Output the [x, y] coordinate of the center of the cell containing the given text.  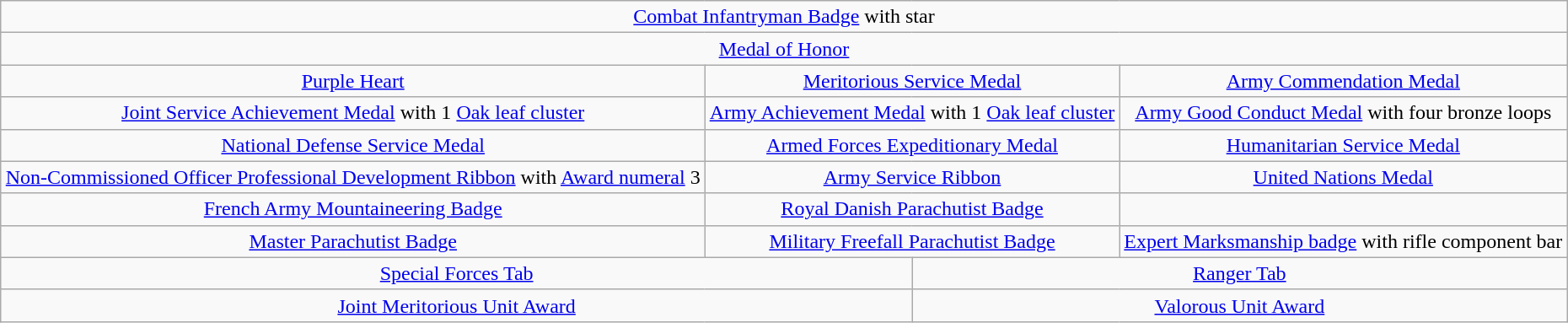
Combat Infantryman Badge with star [784, 17]
National Defense Service Medal [352, 145]
Royal Danish Parachutist Badge [912, 209]
Armed Forces Expeditionary Medal [912, 145]
Meritorious Service Medal [912, 81]
Master Parachutist Badge [352, 241]
Army Achievement Medal with 1 Oak leaf cluster [912, 113]
Army Service Ribbon [912, 177]
Army Good Conduct Medal with four bronze loops [1344, 113]
Army Commendation Medal [1344, 81]
United Nations Medal [1344, 177]
Purple Heart [352, 81]
Valorous Unit Award [1239, 305]
Special Forces Tab [457, 273]
Ranger Tab [1239, 273]
Medal of Honor [784, 49]
Non-Commissioned Officer Professional Development Ribbon with Award numeral 3 [352, 177]
Expert Marksmanship badge with rifle component bar [1344, 241]
Joint Service Achievement Medal with 1 Oak leaf cluster [352, 113]
Military Freefall Parachutist Badge [912, 241]
Humanitarian Service Medal [1344, 145]
Joint Meritorious Unit Award [457, 305]
French Army Mountaineering Badge [352, 209]
